Provide the (x, y) coordinate of the cell's center where the given text is located.  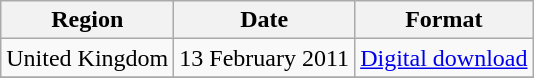
Digital download (444, 58)
Date (264, 20)
13 February 2011 (264, 58)
United Kingdom (88, 58)
Region (88, 20)
Format (444, 20)
